Determine the (x, y) coordinate at the center of the cell enclosing the given text.  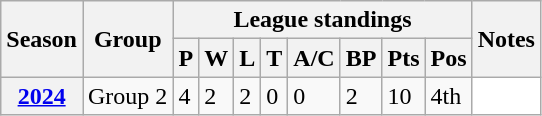
4th (448, 96)
4 (186, 96)
Group (127, 39)
Season (42, 39)
Pts (404, 58)
2024 (42, 96)
P (186, 58)
Notes (506, 39)
A/C (314, 58)
Pos (448, 58)
T (274, 58)
League standings (322, 20)
Group 2 (127, 96)
L (248, 58)
W (216, 58)
10 (404, 96)
BP (361, 58)
